From the cell containing the given text, extract its center point as [x, y] coordinate. 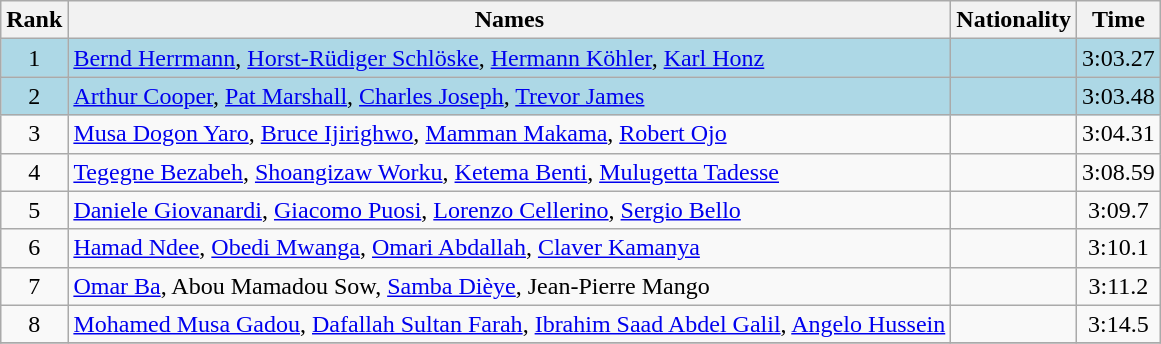
Names [510, 20]
3:14.5 [1119, 324]
2 [34, 96]
3:11.2 [1119, 286]
3 [34, 134]
Musa Dogon Yaro, Bruce Ijirighwo, Mamman Makama, Robert Ojo [510, 134]
Hamad Ndee, Obedi Mwanga, Omari Abdallah, Claver Kamanya [510, 248]
Rank [34, 20]
7 [34, 286]
Tegegne Bezabeh, Shoangizaw Worku, Ketema Benti, Mulugetta Tadesse [510, 172]
Bernd Herrmann, Horst-Rüdiger Schlöske, Hermann Köhler, Karl Honz [510, 58]
5 [34, 210]
3:09.7 [1119, 210]
4 [34, 172]
3:03.48 [1119, 96]
1 [34, 58]
Arthur Cooper, Pat Marshall, Charles Joseph, Trevor James [510, 96]
8 [34, 324]
3:10.1 [1119, 248]
Daniele Giovanardi, Giacomo Puosi, Lorenzo Cellerino, Sergio Bello [510, 210]
Omar Ba, Abou Mamadou Sow, Samba Dièye, Jean-Pierre Mango [510, 286]
Time [1119, 20]
Mohamed Musa Gadou, Dafallah Sultan Farah, Ibrahim Saad Abdel Galil, Angelo Hussein [510, 324]
3:04.31 [1119, 134]
3:08.59 [1119, 172]
6 [34, 248]
Nationality [1014, 20]
3:03.27 [1119, 58]
